Detect which cell encompasses the target text, then output its (X, Y) center coordinate. 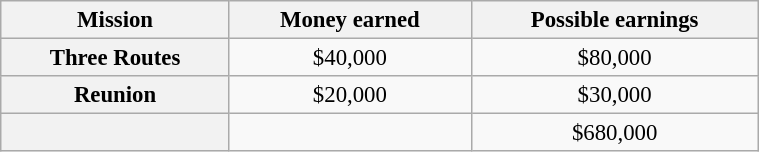
$40,000 (350, 57)
Reunion (114, 95)
Possible earnings (614, 20)
$20,000 (350, 95)
Mission (114, 20)
$30,000 (614, 95)
$680,000 (614, 133)
$80,000 (614, 57)
Three Routes (114, 57)
Money earned (350, 20)
